Detect which cell encompasses the target text, then output its [x, y] center coordinate. 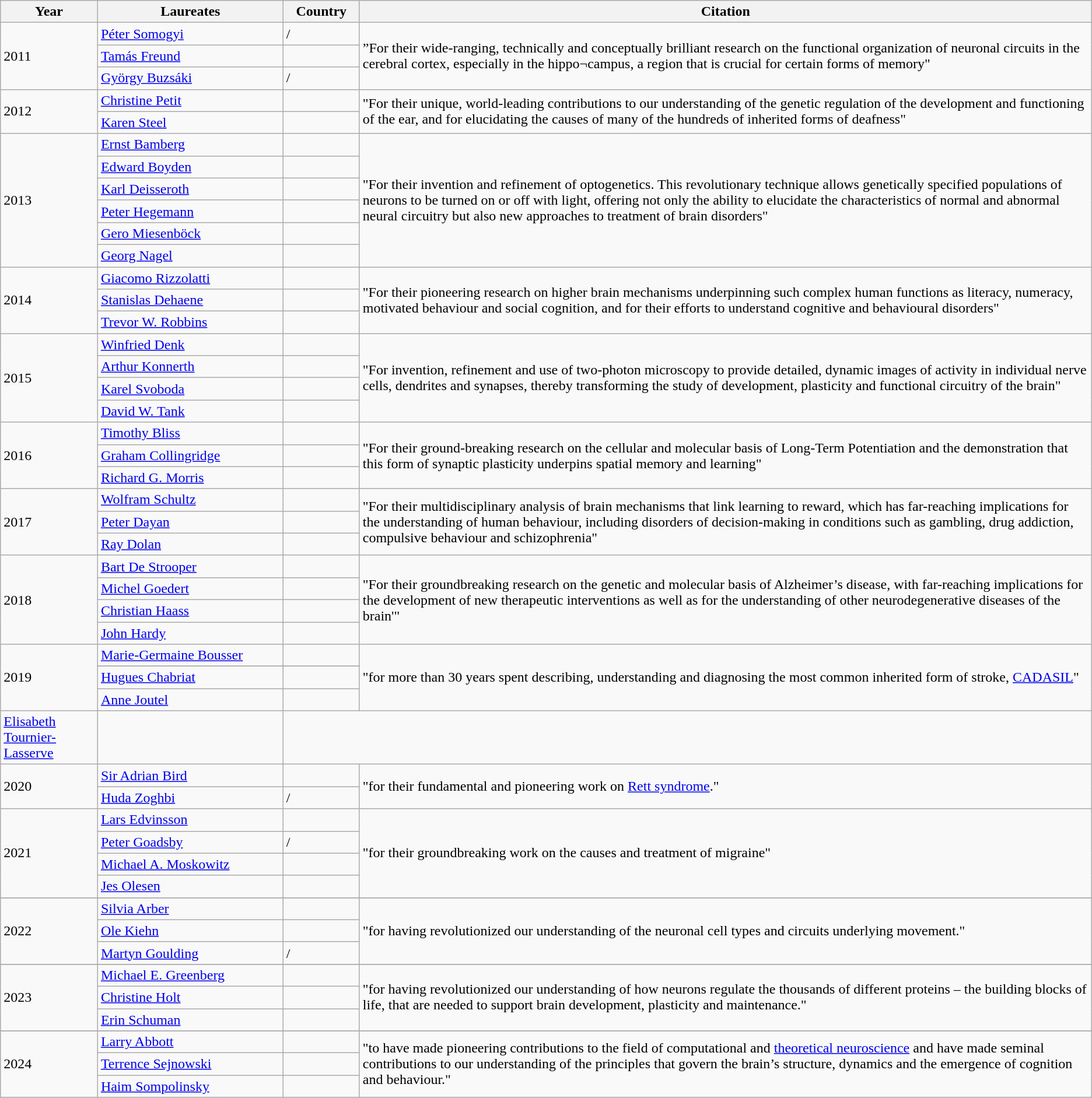
Christian Haass [190, 611]
Arthur Konnerth [190, 367]
Citation [726, 12]
Richard G. Morris [190, 478]
Ray Dolan [190, 544]
Elisabeth Tournier-Lasserve [49, 738]
Silvia Arber [190, 908]
2022 [49, 931]
Sir Adrian Bird [190, 776]
2017 [49, 522]
"for having revolutionized our understanding of the neuronal cell types and circuits underlying movement." [726, 931]
Winfried Denk [190, 345]
Peter Hegemann [190, 211]
2020 [49, 787]
Tamás Freund [190, 56]
"for their fundamental and pioneering work on Rett syndrome." [726, 787]
Bart De Strooper [190, 566]
David W. Tank [190, 411]
Stanislas Dehaene [190, 300]
Michael E. Greenberg [190, 975]
2024 [49, 1064]
Anne Joutel [190, 700]
Hugues Chabriat [190, 678]
Michel Goedert [190, 588]
Laureates [190, 12]
Lars Edvinsson [190, 820]
Terrence Sejnowski [190, 1064]
Year [49, 12]
Graham Collingridge [190, 455]
2016 [49, 455]
2021 [49, 853]
2023 [49, 997]
Christine Petit [190, 100]
Erin Schuman [190, 1020]
Ole Kiehn [190, 931]
Haim Sompolinsky [190, 1086]
Péter Somogyi [190, 34]
Karel Svoboda [190, 389]
2015 [49, 378]
Martyn Goulding [190, 953]
2012 [49, 111]
Larry Abbott [190, 1042]
Peter Goadsby [190, 842]
2014 [49, 300]
Giacomo Rizzolatti [190, 278]
Ernst Bamberg [190, 145]
2011 [49, 56]
Wolfram Schultz [190, 500]
2019 [49, 678]
Christine Holt [190, 997]
Georg Nagel [190, 255]
Gero Miesenböck [190, 233]
Trevor W. Robbins [190, 322]
2018 [49, 599]
Marie-Germaine Bousser [190, 655]
Michael A. Moskowitz [190, 864]
Country [321, 12]
Edward Boyden [190, 167]
Peter Dayan [190, 522]
2013 [49, 200]
Jes Olesen [190, 886]
Karl Deisseroth [190, 189]
György Buzsáki [190, 78]
Timothy Bliss [190, 433]
"for their groundbreaking work on the causes and treatment of migraine" [726, 853]
Karen Steel [190, 122]
John Hardy [190, 633]
Huda Zoghbi [190, 798]
"for more than 30 years spent describing, understanding and diagnosing the most common inherited form of stroke, CADASIL" [726, 678]
